Capture the cell that displays the provided text and extract its [X, Y] central coordinate. 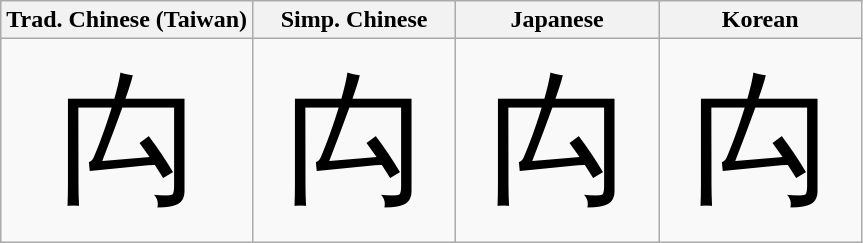
Japanese [558, 20]
Simp. Chinese [354, 20]
Korean [760, 20]
Trad. Chinese (Taiwan) [127, 20]
